Locate the cell with the specified text and output its (x, y) center coordinate. 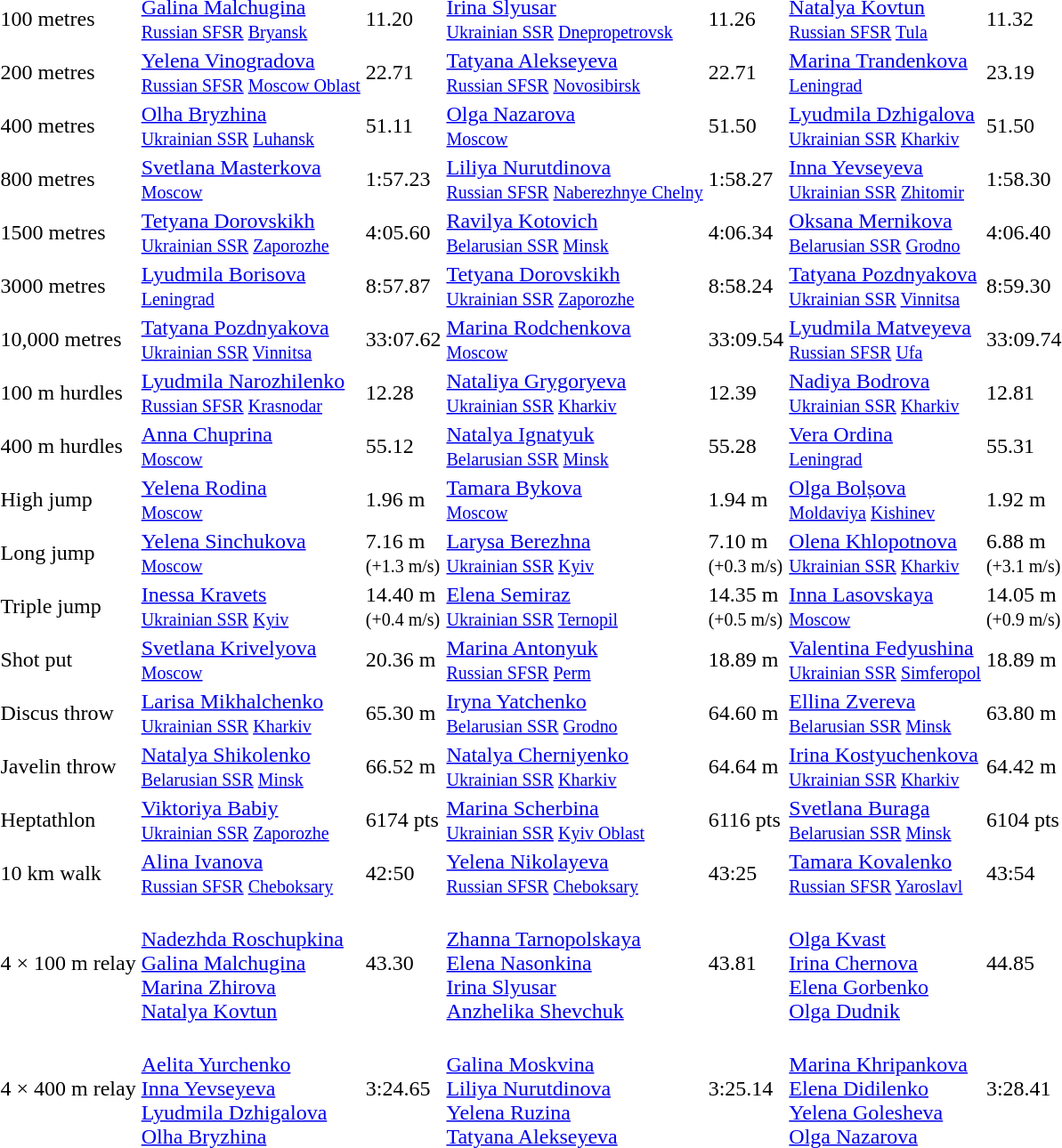
Marina ScherbinaUkrainian SSR Kyiv Oblast (575, 821)
Lyudmila NarozhilenkoRussian SFSR Krasnodar (251, 393)
Zhanna TarnopolskayaElena NasonkinaIrina SlyusarAnzhelika Shevchuk (575, 963)
18.89 m (746, 660)
4:06.34 (746, 233)
Irina KostyuchenkovaUkrainian SSR Kharkiv (885, 767)
Yelena RodinaMoscow (251, 500)
Lyudmila BorisovaLeningrad (251, 287)
Marina RodchenkovaMoscow (575, 340)
43.81 (746, 963)
66.52 m (403, 767)
Marina TrandenkovaLeningrad (885, 73)
Tatyana AlekseyevaRussian SFSR Novosibirsk (575, 73)
Olga KvastIrina ChernovaElena GorbenkoOlga Dudnik (885, 963)
55.12 (403, 447)
6174 pts (403, 821)
42:50 (403, 874)
Alina IvanovaRussian SFSR Cheboksary (251, 874)
20.36 m (403, 660)
Nadezhda RoschupkinaGalina MalchuginaMarina ZhirovaNatalya Kovtun (251, 963)
Viktoriya BabiyUkrainian SSR Zaporozhe (251, 821)
14.35 m(+0.5 m/s) (746, 607)
Yelena SinchukovaMoscow (251, 554)
51.11 (403, 126)
64.64 m (746, 767)
Inna LasovskayaMoscow (885, 607)
6116 pts (746, 821)
33:07.62 (403, 340)
Larisa MikhalchenkoUkrainian SSR Kharkiv (251, 714)
Natalya ShikolenkoBelarusian SSR Minsk (251, 767)
Olga BolșovaMoldaviya Kishinev (885, 500)
43.30 (403, 963)
4:05.60 (403, 233)
Ravilya KotovichBelarusian SSR Minsk (575, 233)
7.10 m(+0.3 m/s) (746, 554)
65.30 m (403, 714)
Marina AntonyukRussian SFSR Perm (575, 660)
Lyudmila MatveyevaRussian SFSR Ufa (885, 340)
Oksana MernikovaBelarusian SSR Grodno (885, 233)
Valentina FedyushinaUkrainian SSR Simferopol (885, 660)
Tamara KovalenkoRussian SFSR Yaroslavl (885, 874)
14.40 m(+0.4 m/s) (403, 607)
Nataliya GrygoryevaUkrainian SSR Kharkiv (575, 393)
Natalya IgnatyukBelarusian SSR Minsk (575, 447)
12.39 (746, 393)
Iryna YatchenkoBelarusian SSR Grodno (575, 714)
Tamara BykovaMoscow (575, 500)
12.28 (403, 393)
Larysa BerezhnaUkrainian SSR Kyiv (575, 554)
Nadiya BodrovaUkrainian SSR Kharkiv (885, 393)
Yelena NikolayevaRussian SFSR Cheboksary (575, 874)
1:57.23 (403, 180)
1:58.27 (746, 180)
1.94 m (746, 500)
Svetlana KrivelyovaMoscow (251, 660)
64.60 m (746, 714)
Olha BryzhinaUkrainian SSR Luhansk (251, 126)
33:09.54 (746, 340)
55.28 (746, 447)
Inessa KravetsUkrainian SSR Kyiv (251, 607)
Anna ChuprinaMoscow (251, 447)
Ellina ZverevaBelarusian SSR Minsk (885, 714)
51.50 (746, 126)
Vera OrdinaLeningrad (885, 447)
8:57.87 (403, 287)
Olena KhlopotnovaUkrainian SSR Kharkiv (885, 554)
Svetlana BuragaBelarusian SSR Minsk (885, 821)
Liliya NurutdinovaRussian SFSR Naberezhnye Chelny (575, 180)
1.96 m (403, 500)
Svetlana MasterkovaMoscow (251, 180)
7.16 m(+1.3 m/s) (403, 554)
Olga NazarovaMoscow (575, 126)
Elena SemirazUkrainian SSR Ternopil (575, 607)
43:25 (746, 874)
Natalya CherniyenkoUkrainian SSR Kharkiv (575, 767)
Yelena VinogradovaRussian SFSR Moscow Oblast (251, 73)
Lyudmila DzhigalovaUkrainian SSR Kharkiv (885, 126)
Inna YevseyevaUkrainian SSR Zhitomir (885, 180)
8:58.24 (746, 287)
